Locate the cell with the specified text and output its [X, Y] center coordinate. 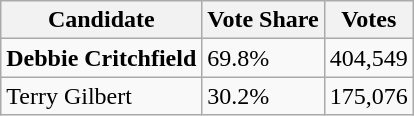
69.8% [263, 58]
Vote Share [263, 20]
Debbie Critchfield [102, 58]
175,076 [368, 96]
404,549 [368, 58]
Votes [368, 20]
Terry Gilbert [102, 96]
30.2% [263, 96]
Candidate [102, 20]
